Return the [X, Y] coordinate for the center point of the cell that contains the specified text.  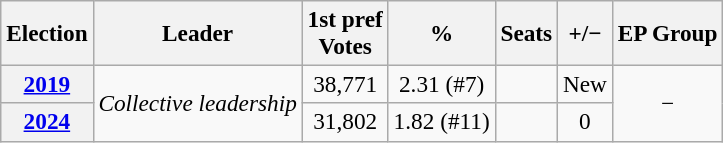
+/− [586, 32]
% [442, 32]
2.31 (#7) [442, 84]
2019 [47, 84]
Leader [198, 32]
EP Group [668, 32]
New [586, 84]
2024 [47, 122]
Election [47, 32]
31,802 [345, 122]
Collective leadership [198, 103]
Seats [526, 32]
− [668, 103]
1st prefVotes [345, 32]
1.82 (#11) [442, 122]
38,771 [345, 84]
0 [586, 122]
